Scan for the cell matching the given text and deliver its (X, Y) coordinate at center. 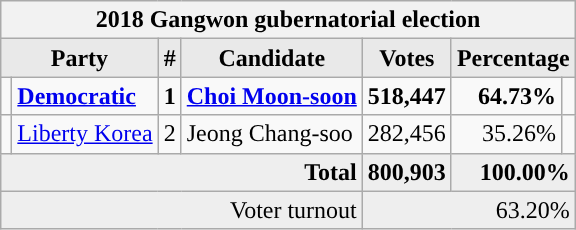
2 (170, 134)
64.73% (506, 96)
800,903 (406, 172)
Total (182, 172)
282,456 (406, 134)
35.26% (506, 134)
518,447 (406, 96)
Liberty Korea (85, 134)
# (170, 58)
Percentage (513, 58)
2018 Gangwon gubernatorial election (288, 20)
Choi Moon-soon (272, 96)
1 (170, 96)
Party (80, 58)
63.20% (468, 210)
Candidate (272, 58)
Votes (406, 58)
100.00% (513, 172)
Jeong Chang-soo (272, 134)
Voter turnout (182, 210)
Democratic (85, 96)
